Output the (x, y) coordinate of the center of the cell containing the given text.  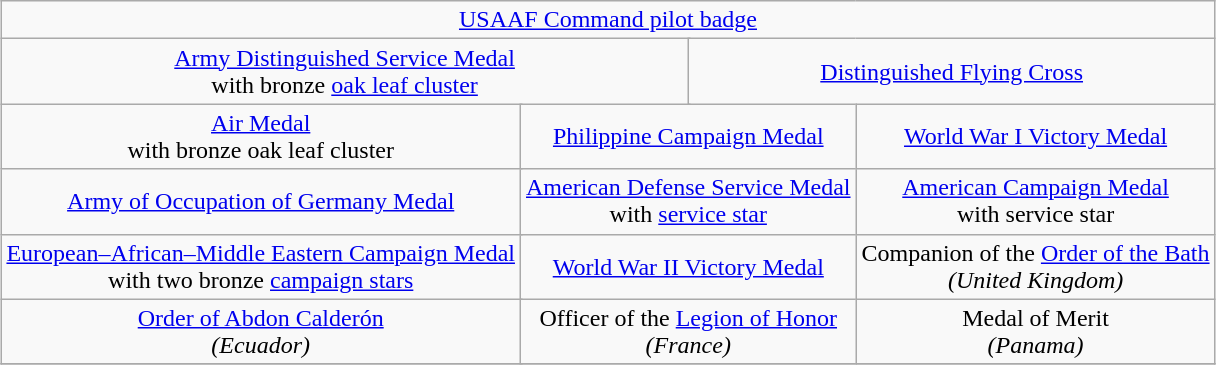
Companion of the Order of the Bath(United Kingdom) (1036, 266)
Air Medalwith bronze oak leaf cluster (261, 136)
Order of Abdon Calderón(Ecuador) (261, 332)
American Campaign Medalwith service star (1036, 202)
Officer of the Legion of Honor(France) (688, 332)
American Defense Service Medalwith service star (688, 202)
USAAF Command pilot badge (608, 20)
Army Distinguished Service Medalwith bronze oak leaf cluster (344, 72)
Distinguished Flying Cross (952, 72)
World War I Victory Medal (1036, 136)
Philippine Campaign Medal (688, 136)
Medal of Merit(Panama) (1036, 332)
Army of Occupation of Germany Medal (261, 202)
European–African–Middle Eastern Campaign Medalwith two bronze campaign stars (261, 266)
World War II Victory Medal (688, 266)
